Determine the [X, Y] coordinate at the center of the cell enclosing the given text.  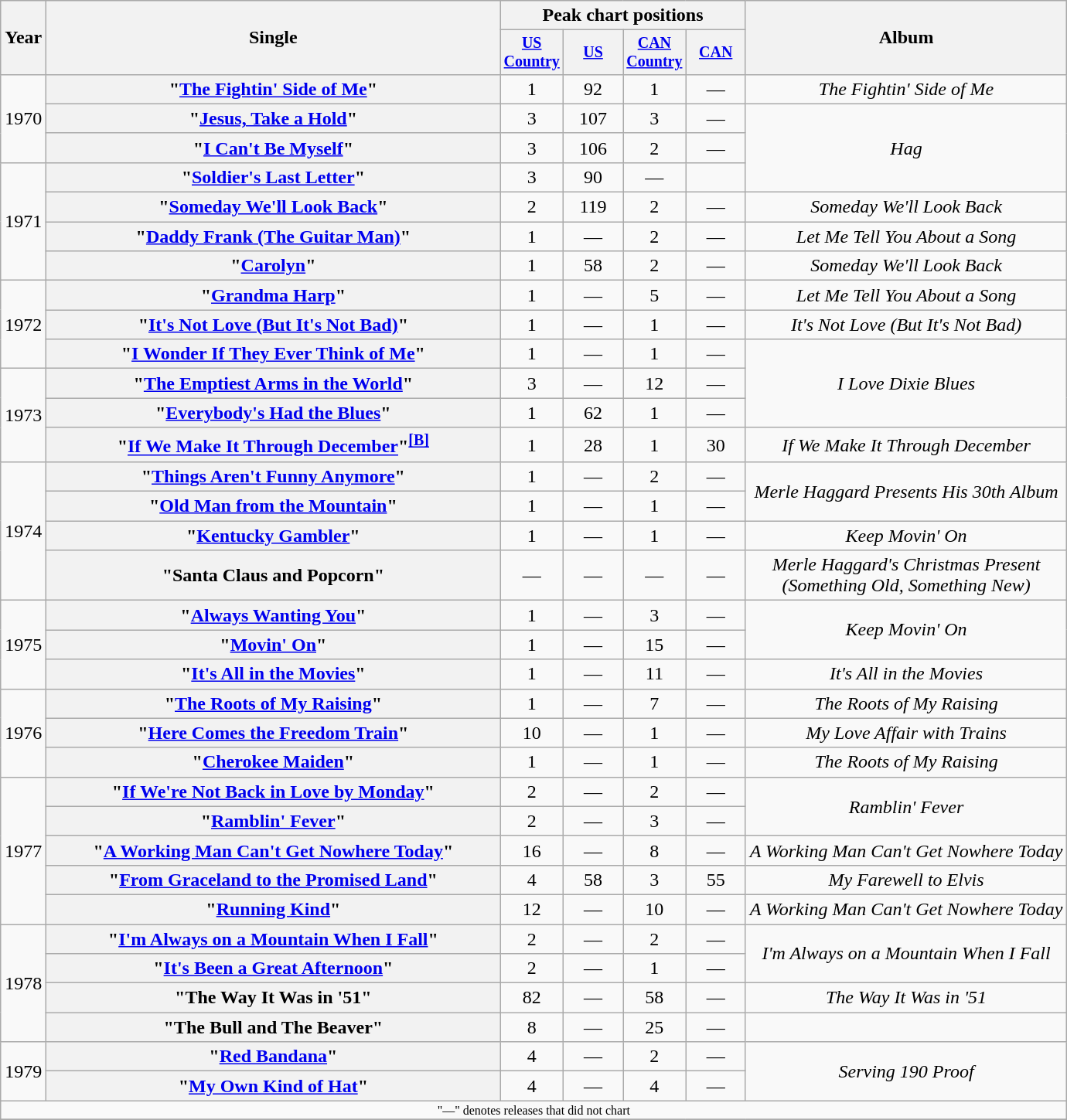
"Running Kind" [274, 909]
The Fightin' Side of Me [906, 89]
It's Not Love (But It's Not Bad) [906, 325]
"Kentucky Gambler" [274, 536]
Serving 190 Proof [906, 1071]
1978 [23, 983]
I Love Dixie Blues [906, 383]
"The Emptiest Arms in the World" [274, 383]
"My Own Kind of Hat" [274, 1086]
7 [655, 703]
My Love Affair with Trains [906, 733]
Ramblin' Fever [906, 806]
"Soldier's Last Letter" [274, 177]
15 [655, 645]
1976 [23, 733]
"From Graceland to the Promised Land" [274, 880]
"If We're Not Back in Love by Monday" [274, 791]
1974 [23, 532]
"Jesus, Take a Hold" [274, 118]
"Santa Claus and Popcorn" [274, 575]
"The Way It Was in '51" [274, 998]
11 [655, 674]
Hag [906, 148]
107 [594, 118]
"Things Aren't Funny Anymore" [274, 477]
Merle Haggard's Christmas Present(Something Old, Something New) [906, 575]
"Carolyn" [274, 266]
It's All in the Movies [906, 674]
"Movin' On" [274, 645]
1975 [23, 645]
55 [716, 880]
30 [716, 445]
"Daddy Frank (The Guitar Man)" [274, 237]
"The Bull and The Beaver" [274, 1027]
"I Wonder If They Ever Think of Me" [274, 354]
CAN Country [655, 53]
106 [594, 148]
CAN [716, 53]
"Cherokee Maiden" [274, 762]
Merle Haggard Presents His 30th Album [906, 492]
If We Make It Through December [906, 445]
"If We Make It Through December"[B] [274, 445]
"Always Wanting You" [274, 615]
Single [274, 38]
"It's Not Love (But It's Not Bad)" [274, 325]
Year [23, 38]
92 [594, 89]
"Grandma Harp" [274, 295]
1970 [23, 118]
"Everybody's Had the Blues" [274, 413]
"—" denotes releases that did not chart [533, 1110]
I'm Always on a Mountain When I Fall [906, 954]
Peak chart positions [623, 15]
"I Can't Be Myself" [274, 148]
62 [594, 413]
"The Roots of My Raising" [274, 703]
"Someday We'll Look Back" [274, 207]
90 [594, 177]
28 [594, 445]
25 [655, 1027]
"A Working Man Can't Get Nowhere Today" [274, 850]
119 [594, 207]
"Here Comes the Freedom Train" [274, 733]
"The Fightin' Side of Me" [274, 89]
"Old Man from the Mountain" [274, 506]
My Farewell to Elvis [906, 880]
"Ramblin' Fever" [274, 821]
"I'm Always on a Mountain When I Fall" [274, 939]
16 [532, 850]
US Country [532, 53]
1971 [23, 221]
82 [532, 998]
1977 [23, 850]
US [594, 53]
Album [906, 38]
1973 [23, 416]
1979 [23, 1071]
"Red Bandana" [274, 1057]
"It's All in the Movies" [274, 674]
The Way It Was in '51 [906, 998]
1972 [23, 325]
5 [655, 295]
"It's Been a Great Afternoon" [274, 969]
